Capture the cell that displays the provided text and extract its (x, y) central coordinate. 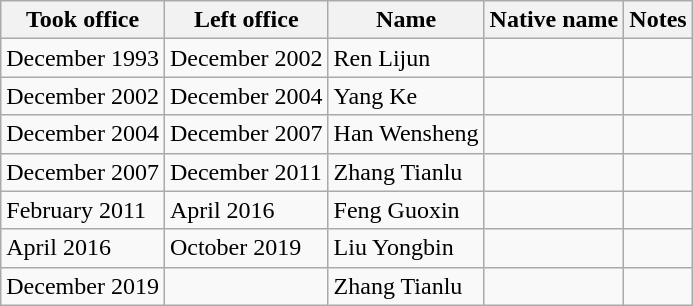
Name (406, 20)
Feng Guoxin (406, 210)
Notes (658, 20)
Han Wensheng (406, 134)
December 2019 (83, 286)
Yang Ke (406, 96)
December 1993 (83, 58)
Native name (554, 20)
December 2011 (246, 172)
Left office (246, 20)
Liu Yongbin (406, 248)
Took office (83, 20)
Ren Lijun (406, 58)
October 2019 (246, 248)
February 2011 (83, 210)
